Search for the cell housing the specified text and yield its (X, Y) center coordinate. 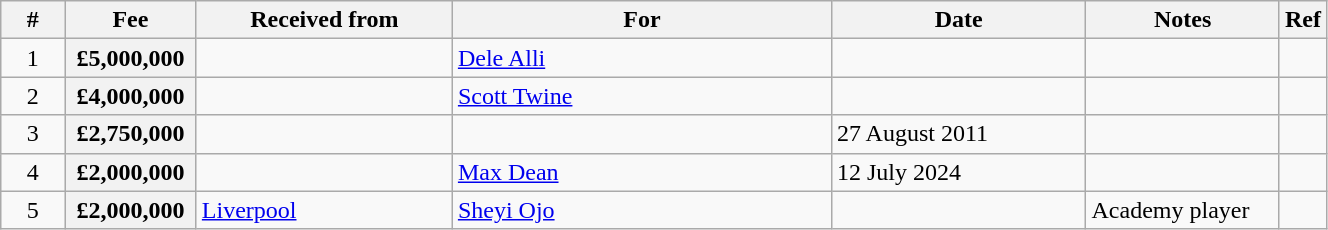
27 August 2011 (958, 134)
£5,000,000 (131, 58)
Scott Twine (642, 96)
Date (958, 20)
# (33, 20)
Academy player (1182, 210)
Notes (1182, 20)
For (642, 20)
Ref (1302, 20)
Fee (131, 20)
£2,750,000 (131, 134)
5 (33, 210)
Liverpool (324, 210)
Received from (324, 20)
£4,000,000 (131, 96)
4 (33, 172)
Sheyi Ojo (642, 210)
Dele Alli (642, 58)
1 (33, 58)
2 (33, 96)
3 (33, 134)
Max Dean (642, 172)
12 July 2024 (958, 172)
